For the text-containing cell, return its midpoint in [x, y] coordinate format. 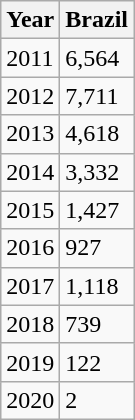
3,332 [97, 172]
2018 [30, 324]
6,564 [97, 58]
122 [97, 362]
4,618 [97, 134]
2016 [30, 248]
Year [30, 20]
1,427 [97, 210]
7,711 [97, 96]
1,118 [97, 286]
2015 [30, 210]
2014 [30, 172]
Brazil [97, 20]
927 [97, 248]
2019 [30, 362]
2 [97, 400]
2013 [30, 134]
739 [97, 324]
2017 [30, 286]
2012 [30, 96]
2011 [30, 58]
2020 [30, 400]
